Find where the given text appears and provide that cell's center as [X, Y] coordinate. 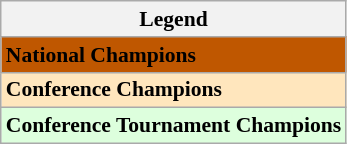
National Champions [174, 55]
Conference Tournament Champions [174, 126]
Legend [174, 19]
Conference Champions [174, 90]
